Find where the given text appears and provide that cell's center as (x, y) coordinate. 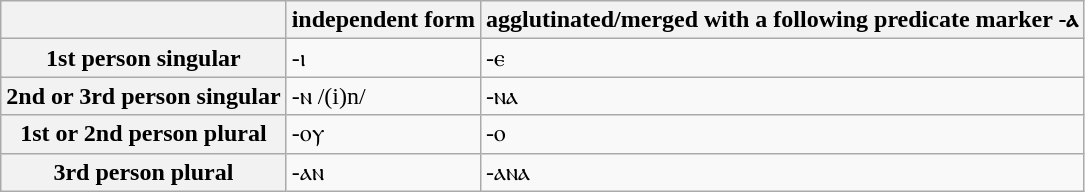
agglutinated/merged with a following predicate marker -ⲁ (782, 20)
3rd person plural (144, 172)
1st person singular (144, 58)
independent form (383, 20)
-ⲟⲩ (383, 134)
-ⲛⲁ (782, 96)
-ⲛ /(i)n/ (383, 96)
1st or 2nd person plural (144, 134)
-ⲟ (782, 134)
-ⲉ (782, 58)
2nd or 3rd person singular (144, 96)
-ⲁⲛⲁ (782, 172)
-ⲁⲛ (383, 172)
-ⲓ (383, 58)
